Return the (X, Y) coordinate for the center point of the cell that contains the specified text.  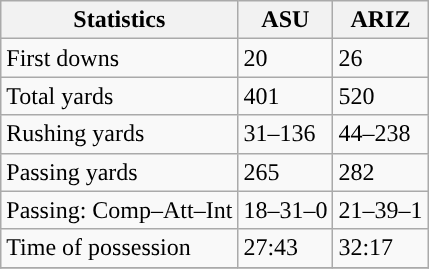
32:17 (380, 248)
Passing: Comp–Att–Int (120, 210)
First downs (120, 58)
Passing yards (120, 172)
Time of possession (120, 248)
401 (286, 96)
44–238 (380, 134)
21–39–1 (380, 210)
Statistics (120, 20)
31–136 (286, 134)
Total yards (120, 96)
ARIZ (380, 20)
Rushing yards (120, 134)
18–31–0 (286, 210)
520 (380, 96)
26 (380, 58)
27:43 (286, 248)
ASU (286, 20)
20 (286, 58)
282 (380, 172)
265 (286, 172)
